Find where the given text appears and provide that cell's center as (X, Y) coordinate. 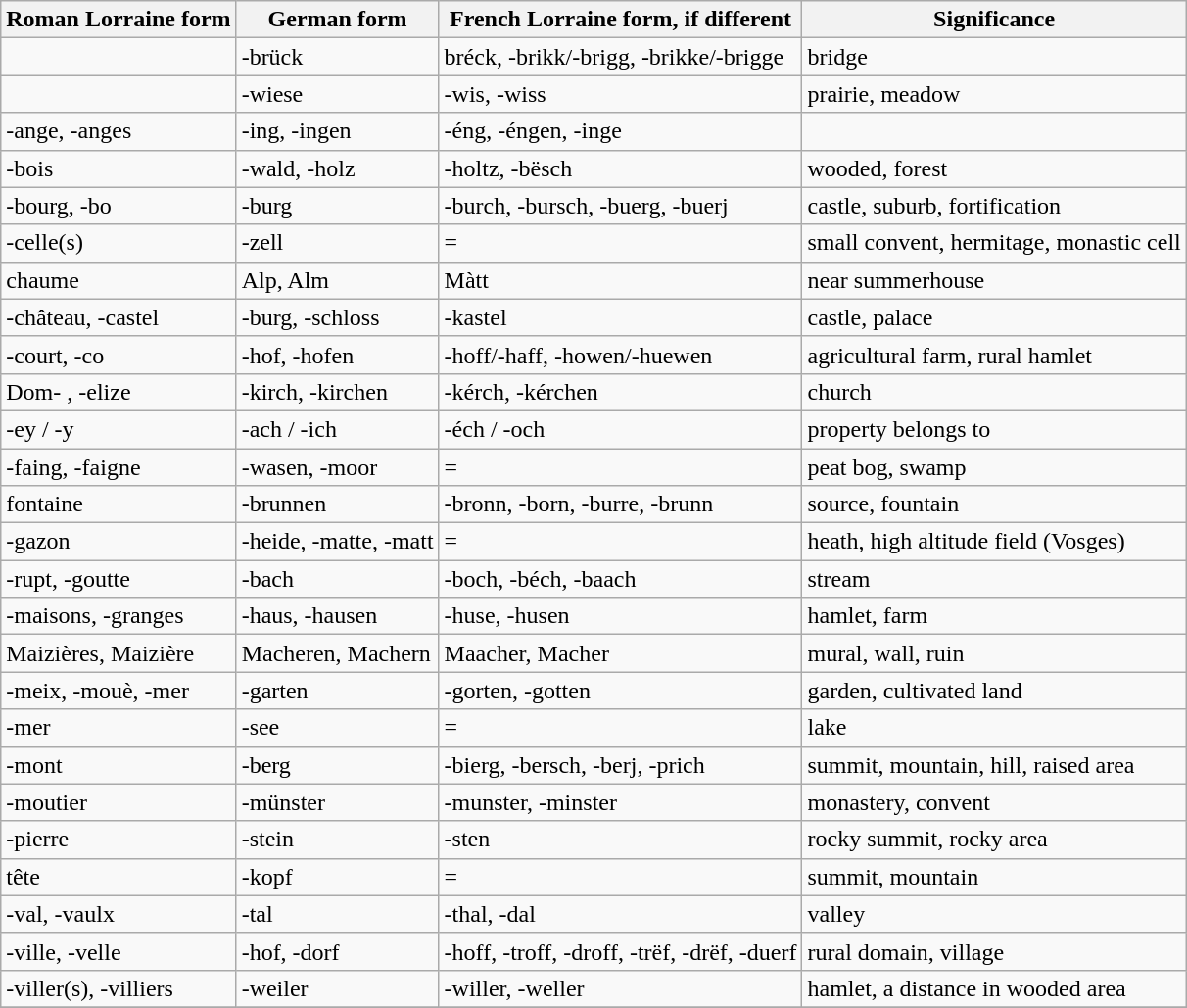
-bierg, -bersch, -berj, -prich (621, 765)
-moutier (119, 802)
-maisons, -granges (119, 616)
church (994, 392)
-ing, -ingen (337, 131)
-heide, -matte, -matt (337, 542)
-thal, -dal (621, 914)
-gazon (119, 542)
-kopf (337, 877)
-ville, -velle (119, 951)
-burch, -bursch, -buerg, -buerj (621, 206)
-wald, -holz (337, 168)
bréck, -brikk/-brigg, -brikke/-brigge (621, 57)
-hof, -hofen (337, 355)
-hof, -dorf (337, 951)
-faing, -faigne (119, 467)
source, fountain (994, 504)
summit, mountain, hill, raised area (994, 765)
-gorten, -gotten (621, 691)
wooded, forest (994, 168)
-bach (337, 579)
-weiler (337, 988)
-bronn, -born, -burre, -brunn (621, 504)
property belongs to (994, 429)
stream (994, 579)
-brunnen (337, 504)
-meix, -mouè, -mer (119, 691)
-burg, -schloss (337, 317)
small convent, hermitage, monastic cell (994, 243)
-kérch, -kérchen (621, 392)
-ange, -anges (119, 131)
Macheren, Machern (337, 653)
-willer, -weller (621, 988)
French Lorraine form, if different (621, 20)
castle, palace (994, 317)
monastery, convent (994, 802)
garden, cultivated land (994, 691)
-ey / -y (119, 429)
-mont (119, 765)
-kastel (621, 317)
-court, -co (119, 355)
-see (337, 728)
-tal (337, 914)
Maizières, Maizière (119, 653)
-huse, -husen (621, 616)
-wiese (337, 94)
heath, high altitude field (Vosges) (994, 542)
-münster (337, 802)
-boch, -béch, -baach (621, 579)
-berg (337, 765)
-pierre (119, 840)
-ach / -ich (337, 429)
-holtz, -bësch (621, 168)
valley (994, 914)
-mer (119, 728)
Maacher, Macher (621, 653)
-val, -vaulx (119, 914)
-viller(s), -villiers (119, 988)
-burg (337, 206)
lake (994, 728)
-wasen, -moor (337, 467)
-kirch, -kirchen (337, 392)
-bois (119, 168)
Dom- , -elize (119, 392)
chaume (119, 280)
Roman Lorraine form (119, 20)
prairie, meadow (994, 94)
near summerhouse (994, 280)
Alp, Alm (337, 280)
-hoff/-haff, -howen/-huewen (621, 355)
-stein (337, 840)
summit, mountain (994, 877)
-wis, -wiss (621, 94)
fontaine (119, 504)
hamlet, farm (994, 616)
-éch / -och (621, 429)
-haus, -hausen (337, 616)
-château, -castel (119, 317)
-brück (337, 57)
-bourg, -bo (119, 206)
-garten (337, 691)
-munster, -minster (621, 802)
Significance (994, 20)
Màtt (621, 280)
-zell (337, 243)
castle, suburb, fortification (994, 206)
German form (337, 20)
tête (119, 877)
-celle(s) (119, 243)
-sten (621, 840)
rural domain, village (994, 951)
rocky summit, rocky area (994, 840)
bridge (994, 57)
-rupt, -goutte (119, 579)
peat bog, swamp (994, 467)
-éng, -éngen, -inge (621, 131)
-hoff, -troff, -droff, -trëf, -drëf, -duerf (621, 951)
agricultural farm, rural hamlet (994, 355)
mural, wall, ruin (994, 653)
hamlet, a distance in wooded area (994, 988)
